For the text-containing cell, return its midpoint in (x, y) coordinate format. 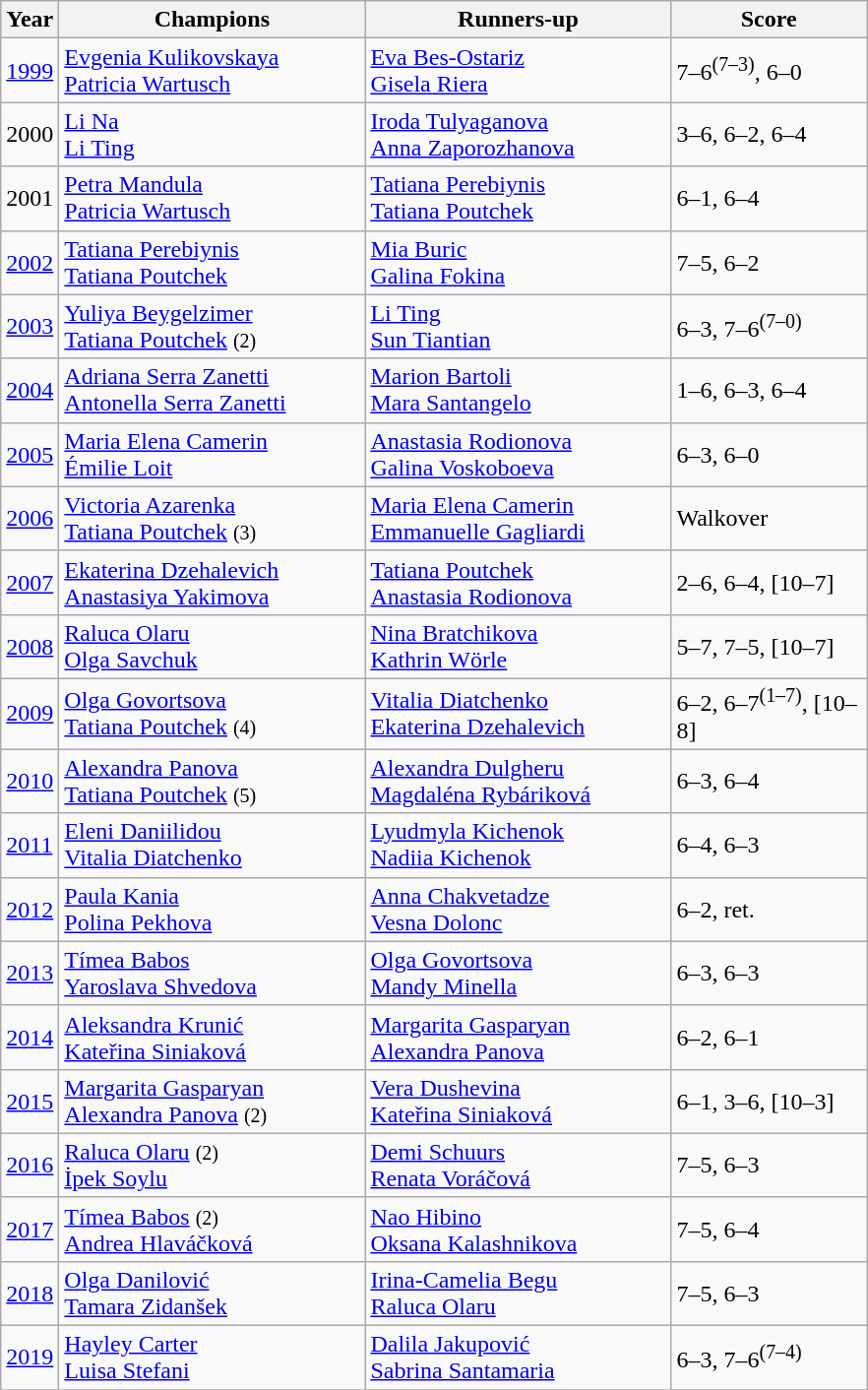
1–6, 6–3, 6–4 (770, 390)
2007 (30, 583)
Margarita Gasparyan Alexandra Panova (518, 1038)
Aleksandra Krunić Kateřina Siniaková (213, 1038)
1999 (30, 71)
Alexandra Panova Tatiana Poutchek (5) (213, 782)
Dalila Jakupović Sabrina Santamaria (518, 1358)
Paula Kania Polina Pekhova (213, 910)
6–3, 7–6(7–0) (770, 327)
2017 (30, 1229)
Olga Govortsova Mandy Minella (518, 973)
Olga Danilović Tamara Zidanšek (213, 1294)
6–4, 6–3 (770, 845)
Margarita Gasparyan Alexandra Panova (2) (213, 1101)
Petra Mandula Patricia Wartusch (213, 199)
Demi Schuurs Renata Voráčová (518, 1166)
Maria Elena Camerin Émilie Loit (213, 455)
Li Ting Sun Tiantian (518, 327)
2001 (30, 199)
2003 (30, 327)
2004 (30, 390)
Iroda Tulyaganova Anna Zaporozhanova (518, 134)
Tatiana Poutchek Anastasia Rodionova (518, 583)
Vera Dushevina Kateřina Siniaková (518, 1101)
Li Na Li Ting (213, 134)
6–3, 6–3 (770, 973)
Mia Buric Galina Fokina (518, 262)
2011 (30, 845)
Eleni Daniilidou Vitalia Diatchenko (213, 845)
2–6, 6–4, [10–7] (770, 583)
Nao Hibino Oksana Kalashnikova (518, 1229)
2000 (30, 134)
6–2, ret. (770, 910)
2009 (30, 714)
2005 (30, 455)
Lyudmyla Kichenok Nadiia Kichenok (518, 845)
Alexandra Dulgheru Magdaléna Rybáriková (518, 782)
Walkover (770, 518)
Runners-up (518, 20)
Olga Govortsova Tatiana Poutchek (4) (213, 714)
6–2, 6–1 (770, 1038)
Vitalia Diatchenko Ekaterina Dzehalevich (518, 714)
2018 (30, 1294)
Victoria Azarenka Tatiana Poutchek (3) (213, 518)
6–1, 3–6, [10–3] (770, 1101)
Eva Bes-Ostariz Gisela Riera (518, 71)
2006 (30, 518)
2012 (30, 910)
2013 (30, 973)
Champions (213, 20)
5–7, 7–5, [10–7] (770, 646)
Maria Elena Camerin Emmanuelle Gagliardi (518, 518)
2002 (30, 262)
2014 (30, 1038)
Evgenia Kulikovskaya Patricia Wartusch (213, 71)
Yuliya Beygelzimer Tatiana Poutchek (2) (213, 327)
Tímea Babos Yaroslava Shvedova (213, 973)
Irina-Camelia Begu Raluca Olaru (518, 1294)
6–3, 7–6(7–4) (770, 1358)
2019 (30, 1358)
Marion Bartoli Mara Santangelo (518, 390)
6–3, 6–4 (770, 782)
2016 (30, 1166)
7–6(7–3), 6–0 (770, 71)
Anastasia Rodionova Galina Voskoboeva (518, 455)
Anna Chakvetadze Vesna Dolonc (518, 910)
2015 (30, 1101)
Adriana Serra Zanetti Antonella Serra Zanetti (213, 390)
7–5, 6–4 (770, 1229)
7–5, 6–2 (770, 262)
Raluca Olaru Olga Savchuk (213, 646)
Score (770, 20)
6–1, 6–4 (770, 199)
Year (30, 20)
6–3, 6–0 (770, 455)
Ekaterina Dzehalevich Anastasiya Yakimova (213, 583)
Hayley Carter Luisa Stefani (213, 1358)
Raluca Olaru (2) İpek Soylu (213, 1166)
Tímea Babos (2) Andrea Hlaváčková (213, 1229)
2010 (30, 782)
6–2, 6–7(1–7), [10–8] (770, 714)
3–6, 6–2, 6–4 (770, 134)
2008 (30, 646)
Nina Bratchikova Kathrin Wörle (518, 646)
